Extract the (x, y) coordinate from the center of the cell holding the provided text.  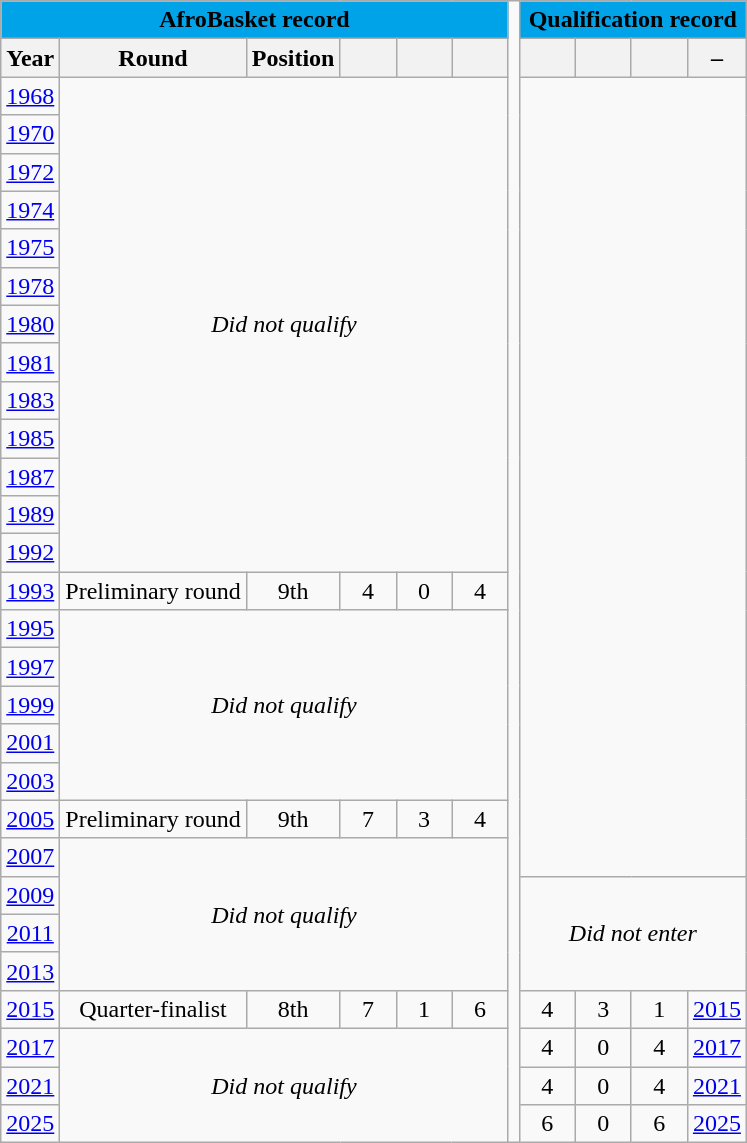
1981 (30, 362)
– (716, 58)
1972 (30, 172)
1989 (30, 515)
8th (293, 1009)
Year (30, 58)
2005 (30, 819)
AfroBasket record (254, 20)
1997 (30, 667)
2001 (30, 743)
Quarter-finalist (153, 1009)
1992 (30, 553)
2013 (30, 971)
1983 (30, 400)
1995 (30, 629)
2007 (30, 857)
1970 (30, 134)
1975 (30, 248)
Round (153, 58)
Qualification record (632, 20)
1987 (30, 477)
1993 (30, 591)
1978 (30, 286)
1985 (30, 438)
2003 (30, 781)
Did not enter (632, 933)
Position (293, 58)
2011 (30, 933)
2009 (30, 895)
1968 (30, 96)
1999 (30, 705)
1974 (30, 210)
1980 (30, 324)
